From the cell containing the given text, extract its center point as [X, Y] coordinate. 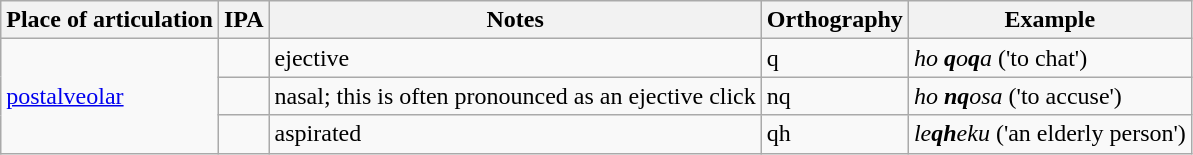
Place of articulation [110, 20]
q [834, 58]
ejective [515, 58]
ho qoqa ('to chat') [1050, 58]
Notes [515, 20]
IPA [244, 20]
nasal; this is often pronounced as an ejective click [515, 96]
leqheku ('an elderly person') [1050, 134]
Orthography [834, 20]
nq [834, 96]
postalveolar [110, 96]
ho nqosa ('to accuse') [1050, 96]
qh [834, 134]
aspirated [515, 134]
Example [1050, 20]
